Identify which cell holds the provided text, then report its (X, Y) central coordinate. 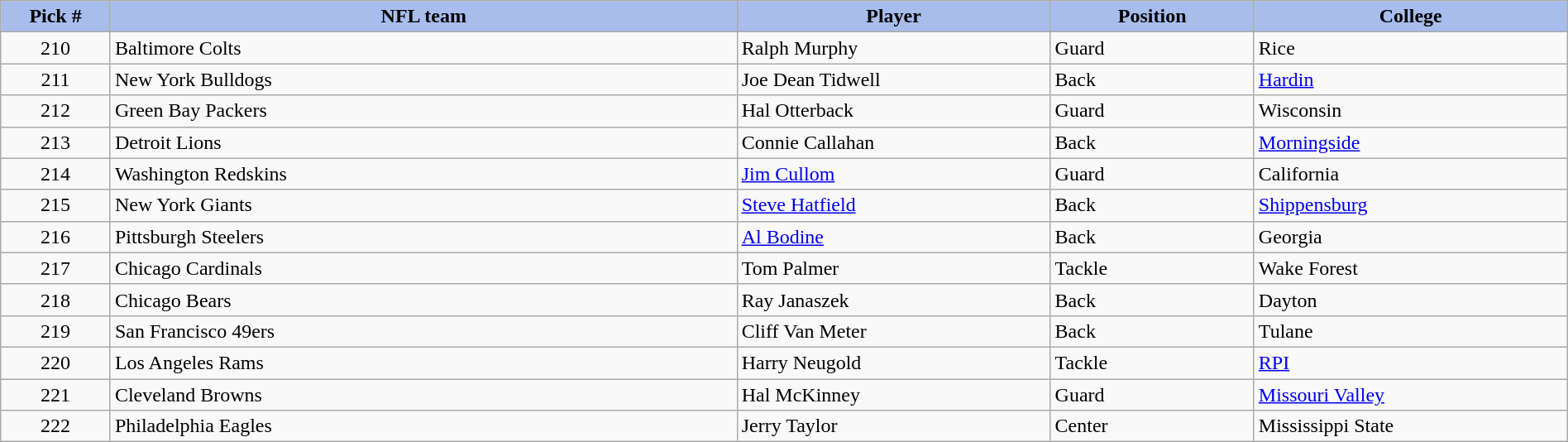
219 (56, 331)
Dayton (1411, 300)
212 (56, 111)
Connie Callahan (893, 142)
RPI (1411, 363)
214 (56, 174)
Shippensburg (1411, 205)
Georgia (1411, 237)
Tulane (1411, 331)
Position (1152, 17)
Hal Otterback (893, 111)
Ray Janaszek (893, 300)
Wake Forest (1411, 268)
215 (56, 205)
Cleveland Browns (423, 395)
216 (56, 237)
Jim Cullom (893, 174)
Los Angeles Rams (423, 363)
221 (56, 395)
Steve Hatfield (893, 205)
Center (1152, 426)
Mississippi State (1411, 426)
220 (56, 363)
213 (56, 142)
NFL team (423, 17)
Green Bay Packers (423, 111)
Chicago Bears (423, 300)
Ralph Murphy (893, 48)
Detroit Lions (423, 142)
College (1411, 17)
Jerry Taylor (893, 426)
Pittsburgh Steelers (423, 237)
Chicago Cardinals (423, 268)
Joe Dean Tidwell (893, 79)
217 (56, 268)
San Francisco 49ers (423, 331)
218 (56, 300)
California (1411, 174)
210 (56, 48)
Rice (1411, 48)
Player (893, 17)
Philadelphia Eagles (423, 426)
Al Bodine (893, 237)
Pick # (56, 17)
Hal McKinney (893, 395)
Washington Redskins (423, 174)
New York Giants (423, 205)
211 (56, 79)
222 (56, 426)
Tom Palmer (893, 268)
Hardin (1411, 79)
Harry Neugold (893, 363)
Cliff Van Meter (893, 331)
Baltimore Colts (423, 48)
Missouri Valley (1411, 395)
Morningside (1411, 142)
New York Bulldogs (423, 79)
Wisconsin (1411, 111)
